Extract the [X, Y] coordinate from the center of the cell holding the provided text.  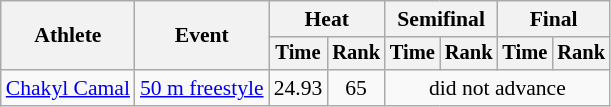
Athlete [68, 36]
24.93 [298, 88]
Final [553, 19]
Semifinal [441, 19]
50 m freestyle [202, 88]
Event [202, 36]
did not advance [498, 88]
65 [356, 88]
Chakyl Camal [68, 88]
Heat [327, 19]
